Find where the given text appears and provide that cell's center as [X, Y] coordinate. 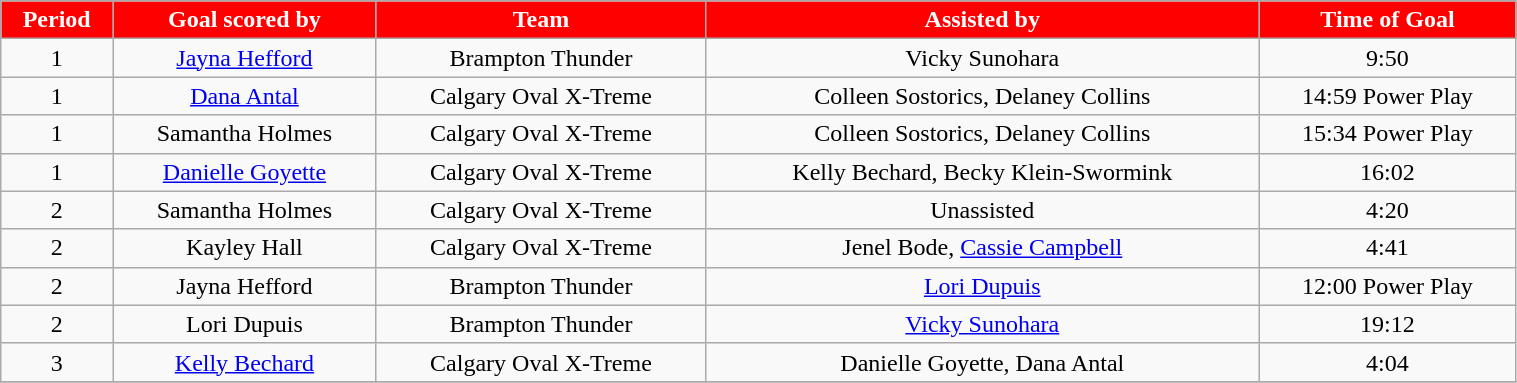
12:00 Power Play [1388, 286]
4:20 [1388, 210]
Kelly Bechard [245, 362]
4:41 [1388, 248]
Unassisted [982, 210]
Jenel Bode, Cassie Campbell [982, 248]
Team [540, 20]
Period [57, 20]
4:04 [1388, 362]
9:50 [1388, 58]
Danielle Goyette, Dana Antal [982, 362]
14:59 Power Play [1388, 96]
3 [57, 362]
15:34 Power Play [1388, 134]
19:12 [1388, 324]
Assisted by [982, 20]
Danielle Goyette [245, 172]
16:02 [1388, 172]
Goal scored by [245, 20]
Dana Antal [245, 96]
Kayley Hall [245, 248]
Kelly Bechard, Becky Klein-Swormink [982, 172]
Time of Goal [1388, 20]
